Identify which cell holds the provided text, then report its (X, Y) central coordinate. 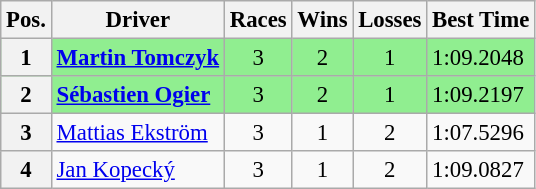
Losses (390, 20)
Mattias Ekström (138, 133)
4 (26, 170)
Races (258, 20)
Pos. (26, 20)
Best Time (481, 20)
Wins (322, 20)
1:07.5296 (481, 133)
1:09.2048 (481, 58)
Driver (138, 20)
1:09.2197 (481, 95)
Sébastien Ogier (138, 95)
Martin Tomczyk (138, 58)
1:09.0827 (481, 170)
Jan Kopecký (138, 170)
